Scan for the cell matching the given text and deliver its (x, y) coordinate at center. 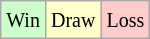
Draw (72, 20)
Win (24, 20)
Loss (126, 20)
